Determine the [x, y] coordinate at the center of the cell enclosing the given text.  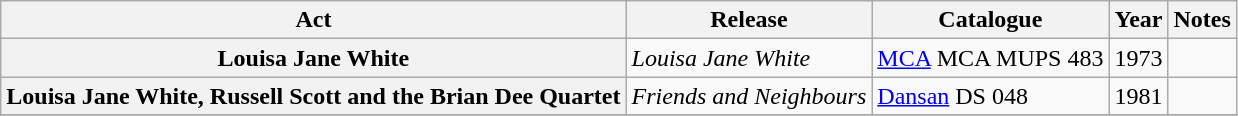
1981 [1138, 96]
Notes [1202, 20]
Year [1138, 20]
Catalogue [990, 20]
MCA MCA MUPS 483 [990, 58]
Dansan DS 048 [990, 96]
Act [314, 20]
Friends and Neighbours [749, 96]
Release [749, 20]
Louisa Jane White, Russell Scott and the Brian Dee Quartet [314, 96]
1973 [1138, 58]
